Determine the (x, y) coordinate at the center of the cell enclosing the given text.  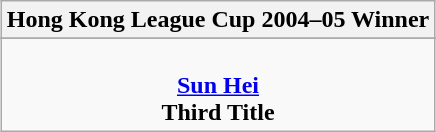
Sun HeiThird Title (218, 85)
Hong Kong League Cup 2004–05 Winner (218, 20)
